Search for the cell housing the specified text and yield its [x, y] center coordinate. 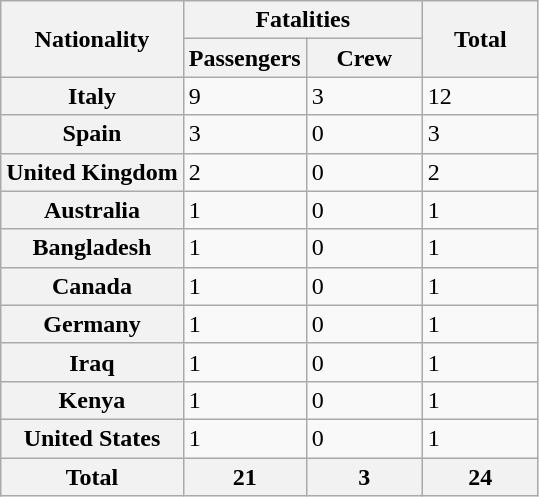
Fatalities [302, 20]
Bangladesh [92, 248]
United Kingdom [92, 172]
Australia [92, 210]
Crew [364, 58]
Nationality [92, 39]
24 [480, 477]
21 [244, 477]
Spain [92, 134]
12 [480, 96]
Germany [92, 324]
9 [244, 96]
Iraq [92, 362]
Canada [92, 286]
Kenya [92, 400]
Passengers [244, 58]
Italy [92, 96]
United States [92, 438]
